Return the (X, Y) coordinate for the center point of the cell that contains the specified text.  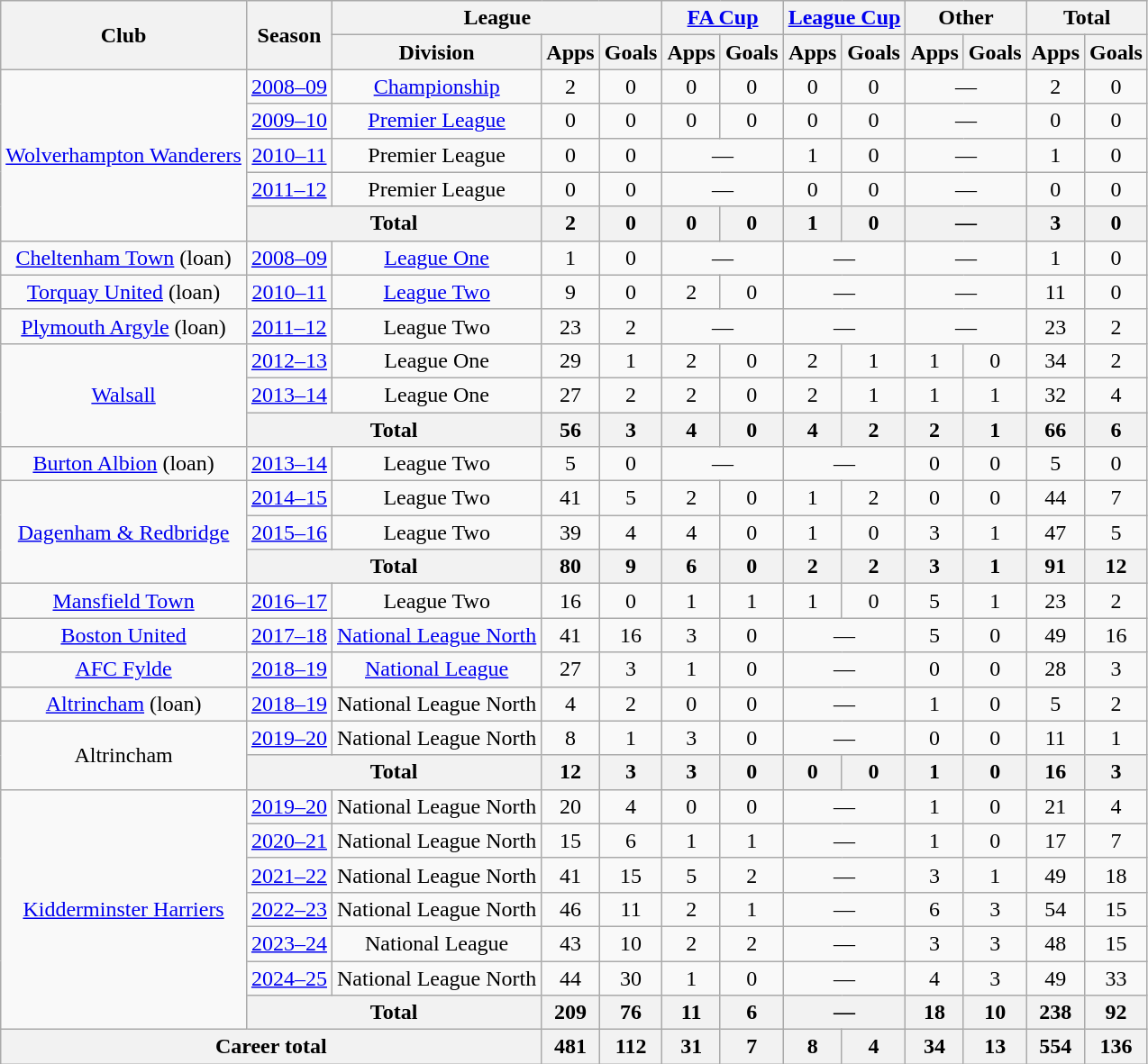
Mansfield Town (124, 601)
76 (631, 1013)
2022–23 (288, 909)
2016–17 (288, 601)
2020–21 (288, 841)
80 (570, 567)
43 (570, 943)
Kidderminster Harriers (124, 909)
554 (1055, 1047)
2023–24 (288, 943)
Career total (271, 1047)
21 (1055, 806)
League Cup (844, 18)
29 (570, 360)
Cheltenham Town (loan) (124, 258)
League (497, 18)
Championship (436, 86)
Boston United (124, 635)
238 (1055, 1013)
28 (1055, 669)
2015–16 (288, 532)
92 (1116, 1013)
Dagenham & Redbridge (124, 532)
Plymouth Argyle (loan) (124, 326)
Season (288, 35)
20 (570, 806)
31 (691, 1047)
56 (570, 430)
Walsall (124, 395)
112 (631, 1047)
33 (1116, 978)
54 (1055, 909)
91 (1055, 567)
2017–18 (288, 635)
FA Cup (723, 18)
AFC Fylde (124, 669)
17 (1055, 841)
209 (570, 1013)
32 (1055, 395)
Torquay United (loan) (124, 292)
2009–10 (288, 121)
30 (631, 978)
Other (966, 18)
Altrincham (124, 755)
136 (1116, 1047)
2014–15 (288, 498)
2024–25 (288, 978)
2012–13 (288, 360)
481 (570, 1047)
Altrincham (loan) (124, 704)
46 (570, 909)
66 (1055, 430)
48 (1055, 943)
13 (995, 1047)
39 (570, 532)
Division (436, 52)
Burton Albion (loan) (124, 464)
47 (1055, 532)
2021–22 (288, 875)
Club (124, 35)
Wolverhampton Wanderers (124, 155)
